Search for the cell housing the specified text and yield its (x, y) center coordinate. 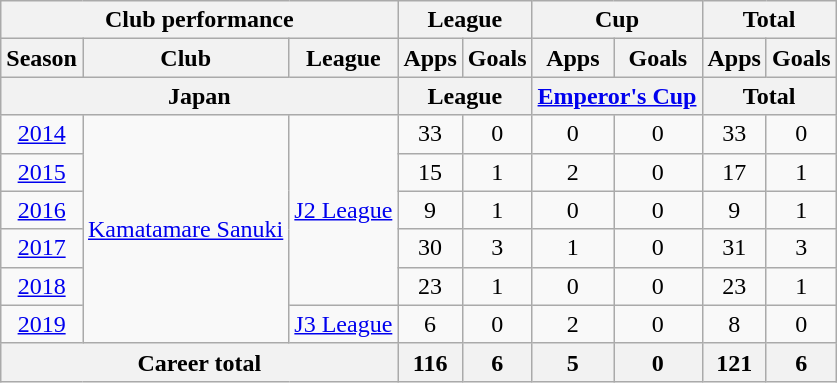
8 (734, 324)
Season (42, 58)
31 (734, 248)
Club (185, 58)
17 (734, 172)
Club performance (200, 20)
Japan (200, 96)
2018 (42, 286)
121 (734, 362)
2019 (42, 324)
J2 League (344, 210)
Cup (617, 20)
Kamatamare Sanuki (185, 229)
2014 (42, 134)
Emperor's Cup (617, 96)
5 (573, 362)
116 (430, 362)
J3 League (344, 324)
15 (430, 172)
30 (430, 248)
2016 (42, 210)
2015 (42, 172)
Career total (200, 362)
2017 (42, 248)
